Locate the cell with the specified text and output its (X, Y) center coordinate. 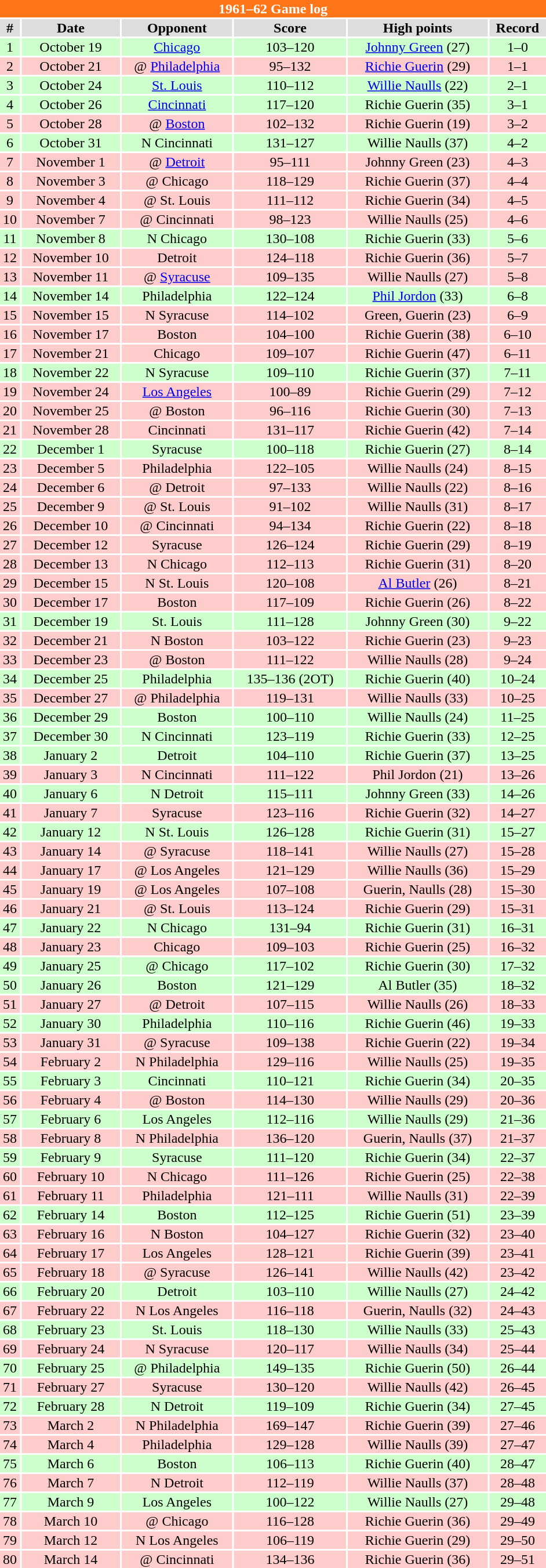
20 (10, 411)
January 23 (71, 947)
53 (10, 1042)
8–18 (518, 526)
67 (10, 1310)
February 2 (71, 1062)
117–120 (290, 104)
131–94 (290, 928)
43 (10, 851)
Willie Naulls (26) (417, 1004)
25–44 (518, 1349)
January 27 (71, 1004)
112–113 (290, 564)
Richie Guerin (19) (417, 124)
4–5 (518, 200)
126–141 (290, 1272)
50 (10, 985)
8 (10, 181)
6–8 (518, 296)
6–11 (518, 353)
11–25 (518, 717)
Green, Guerin (23) (417, 315)
15–30 (518, 889)
January 2 (71, 755)
Richie Guerin (26) (417, 602)
4–3 (518, 162)
27–45 (518, 1406)
91–102 (290, 506)
22–38 (518, 1176)
21 (10, 430)
November 25 (71, 411)
109–103 (290, 947)
Willie Naulls (39) (417, 1444)
9–22 (518, 621)
106–119 (290, 1540)
122–124 (290, 296)
31 (10, 621)
19–33 (518, 1023)
66 (10, 1291)
13 (10, 277)
4 (10, 104)
March 9 (71, 1502)
December 23 (71, 660)
94–134 (290, 526)
November 28 (71, 430)
February 17 (71, 1253)
46 (10, 908)
2 (10, 66)
Score (290, 28)
51 (10, 1004)
February 27 (71, 1387)
100–122 (290, 1502)
February 16 (71, 1234)
23–41 (518, 1253)
128–121 (290, 1253)
104–127 (290, 1234)
10–24 (518, 679)
November 24 (71, 392)
7–13 (518, 411)
February 28 (71, 1406)
Date (71, 28)
26 (10, 526)
November 22 (71, 372)
December 27 (71, 698)
February 6 (71, 1119)
Al Butler (35) (417, 985)
54 (10, 1062)
19–35 (518, 1062)
January 25 (71, 966)
December 17 (71, 602)
March 6 (71, 1464)
16–31 (518, 928)
61 (10, 1196)
15 (10, 315)
124–118 (290, 258)
17–32 (518, 966)
72 (10, 1406)
111–120 (290, 1157)
27 (10, 545)
7–12 (518, 392)
77 (10, 1502)
January 14 (71, 851)
5–8 (518, 277)
December 13 (71, 564)
4–4 (518, 181)
5 (10, 124)
25–43 (518, 1330)
February 25 (71, 1368)
Johnny Green (23) (417, 162)
24–43 (518, 1310)
Guerin, Naulls (28) (417, 889)
25 (10, 506)
36 (10, 717)
November 21 (71, 353)
19–34 (518, 1042)
November 17 (71, 334)
41 (10, 813)
28–48 (518, 1483)
Opponent (177, 28)
February 22 (71, 1310)
February 4 (71, 1100)
120–117 (290, 1349)
December 29 (71, 717)
102–132 (290, 124)
Richie Guerin (23) (417, 640)
71 (10, 1387)
8–22 (518, 602)
126–124 (290, 545)
7–11 (518, 372)
116–118 (290, 1310)
Richie Guerin (35) (417, 104)
February 11 (71, 1196)
7 (10, 162)
Record (518, 28)
109–135 (290, 277)
100–118 (290, 449)
High points (417, 28)
February 23 (71, 1330)
106–113 (290, 1464)
9–24 (518, 660)
February 20 (71, 1291)
14 (10, 296)
November 1 (71, 162)
January 26 (71, 985)
59 (10, 1157)
110–121 (290, 1081)
26–45 (518, 1387)
January 19 (71, 889)
19 (10, 392)
60 (10, 1176)
109–138 (290, 1042)
December 30 (71, 736)
112–116 (290, 1119)
10–25 (518, 698)
1–0 (518, 47)
100–89 (290, 392)
15–28 (518, 851)
22–39 (518, 1196)
Richie Guerin (51) (417, 1215)
11 (10, 238)
58 (10, 1138)
February 10 (71, 1176)
Richie Guerin (47) (417, 353)
56 (10, 1100)
130–120 (290, 1387)
8–20 (518, 564)
January 6 (71, 794)
29–50 (518, 1540)
97–133 (290, 487)
79 (10, 1540)
49 (10, 966)
21–37 (518, 1138)
January 3 (71, 774)
114–130 (290, 1100)
1–1 (518, 66)
117–102 (290, 966)
29 (10, 583)
Richie Guerin (38) (417, 334)
107–108 (290, 889)
December 15 (71, 583)
Richie Guerin (27) (417, 449)
29–51 (518, 1559)
January 30 (71, 1023)
118–130 (290, 1330)
95–132 (290, 66)
134–136 (290, 1559)
8–21 (518, 583)
45 (10, 889)
Al Butler (26) (417, 583)
74 (10, 1444)
March 12 (71, 1540)
November 3 (71, 181)
29–49 (518, 1521)
3 (10, 85)
Willie Naulls (34) (417, 1349)
October 26 (71, 104)
130–108 (290, 238)
136–120 (290, 1138)
16 (10, 334)
October 28 (71, 124)
111–128 (290, 621)
March 2 (71, 1425)
78 (10, 1521)
28–47 (518, 1464)
Guerin, Naulls (32) (417, 1310)
73 (10, 1425)
10 (10, 219)
Phil Jordon (33) (417, 296)
January 12 (71, 832)
October 21 (71, 66)
January 17 (71, 870)
12–25 (518, 736)
November 8 (71, 238)
48 (10, 947)
70 (10, 1368)
February 8 (71, 1138)
3–1 (518, 104)
121–111 (290, 1196)
October 31 (71, 143)
December 1 (71, 449)
4–6 (518, 219)
December 12 (71, 545)
Guerin, Naulls (37) (417, 1138)
Johnny Green (33) (417, 794)
February 14 (71, 1215)
118–141 (290, 851)
15–29 (518, 870)
76 (10, 1483)
120–108 (290, 583)
109–110 (290, 372)
4–2 (518, 143)
52 (10, 1023)
3–2 (518, 124)
96–116 (290, 411)
1961–62 Game log (273, 9)
November 11 (71, 277)
January 21 (71, 908)
23–40 (518, 1234)
November 10 (71, 258)
December 9 (71, 506)
December 21 (71, 640)
22–37 (518, 1157)
5–7 (518, 258)
December 10 (71, 526)
39 (10, 774)
8–15 (518, 468)
149–135 (290, 1368)
68 (10, 1330)
October 19 (71, 47)
135–136 (2OT) (290, 679)
30 (10, 602)
23–39 (518, 1215)
112–119 (290, 1483)
116–128 (290, 1521)
55 (10, 1081)
95–111 (290, 162)
104–100 (290, 334)
103–120 (290, 47)
February 9 (71, 1157)
January 7 (71, 813)
13–25 (518, 755)
March 7 (71, 1483)
November 4 (71, 200)
109–107 (290, 353)
37 (10, 736)
22 (10, 449)
118–129 (290, 181)
14–27 (518, 813)
15–27 (518, 832)
7–14 (518, 430)
26–44 (518, 1368)
Willie Naulls (28) (417, 660)
23 (10, 468)
Johnny Green (27) (417, 47)
69 (10, 1349)
2–1 (518, 85)
47 (10, 928)
75 (10, 1464)
8–16 (518, 487)
98–123 (290, 219)
February 18 (71, 1272)
March 4 (71, 1444)
6–9 (518, 315)
112–125 (290, 1215)
111–112 (290, 200)
32 (10, 640)
December 19 (71, 621)
Richie Guerin (50) (417, 1368)
63 (10, 1234)
27–46 (518, 1425)
20–35 (518, 1081)
December 5 (71, 468)
November 15 (71, 315)
117–109 (290, 602)
20–36 (518, 1100)
Richie Guerin (46) (417, 1023)
8–17 (518, 506)
February 24 (71, 1349)
129–128 (290, 1444)
18–33 (518, 1004)
17 (10, 353)
111–126 (290, 1176)
107–115 (290, 1004)
80 (10, 1559)
November 7 (71, 219)
6 (10, 143)
# (10, 28)
15–31 (518, 908)
28 (10, 564)
126–128 (290, 832)
27–47 (518, 1444)
62 (10, 1215)
119–131 (290, 698)
110–112 (290, 85)
42 (10, 832)
Richie Guerin (42) (417, 430)
November 14 (71, 296)
5–6 (518, 238)
9 (10, 200)
64 (10, 1253)
1 (10, 47)
103–110 (290, 1291)
18–32 (518, 985)
23–42 (518, 1272)
40 (10, 794)
January 31 (71, 1042)
8–14 (518, 449)
14–26 (518, 794)
January 22 (71, 928)
114–102 (290, 315)
65 (10, 1272)
Willie Naulls (36) (417, 870)
115–111 (290, 794)
9–23 (518, 640)
24 (10, 487)
December 25 (71, 679)
33 (10, 660)
57 (10, 1119)
38 (10, 755)
Phil Jordon (21) (417, 774)
February 3 (71, 1081)
103–122 (290, 640)
100–110 (290, 717)
24–42 (518, 1291)
16–32 (518, 947)
131–127 (290, 143)
October 24 (71, 85)
March 10 (71, 1521)
110–116 (290, 1023)
123–119 (290, 736)
122–105 (290, 468)
21–36 (518, 1119)
123–116 (290, 813)
129–116 (290, 1062)
119–109 (290, 1406)
104–110 (290, 755)
29–48 (518, 1502)
35 (10, 698)
6–10 (518, 334)
12 (10, 258)
131–117 (290, 430)
December 6 (71, 487)
169–147 (290, 1425)
Johnny Green (30) (417, 621)
March 14 (71, 1559)
13–26 (518, 774)
8–19 (518, 545)
34 (10, 679)
18 (10, 372)
113–124 (290, 908)
44 (10, 870)
